Extract the (x, y) coordinate from the center of the cell holding the provided text.  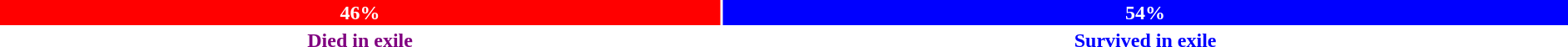
54% (1145, 13)
46% (360, 13)
